Capture the cell that displays the provided text and extract its (x, y) central coordinate. 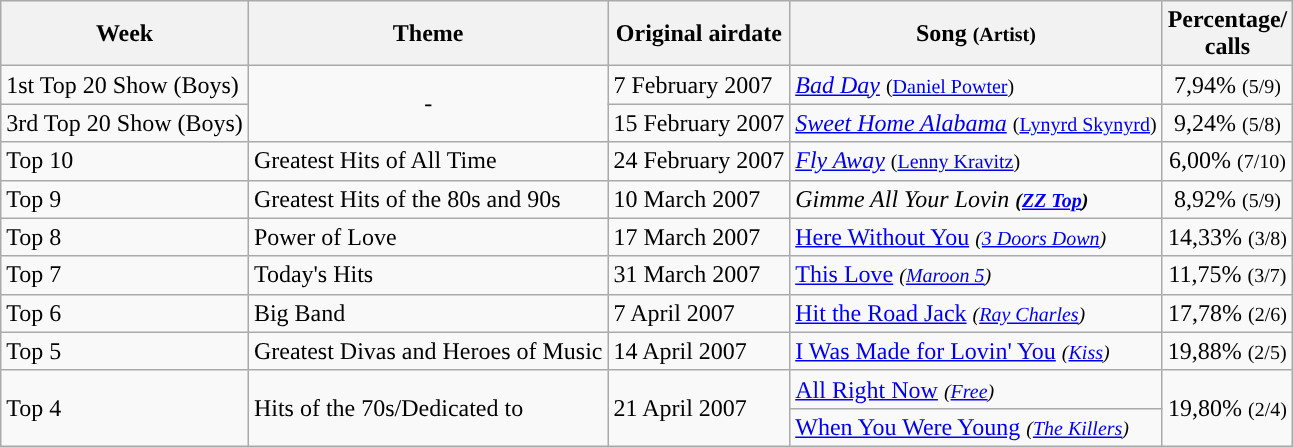
7,94% (5/9) (1228, 85)
Top 6 (125, 313)
19,80% (2/4) (1228, 408)
Top 10 (125, 161)
24 February 2007 (699, 161)
Bad Day (Daniel Powter) (976, 85)
Original airdate (699, 34)
Power of Love (428, 237)
10 March 2007 (699, 199)
Greatest Divas and Heroes of Music (428, 351)
15 February 2007 (699, 123)
7 February 2007 (699, 85)
Hits of the 70s/Dedicated to (428, 408)
Top 4 (125, 408)
Greatest Hits of the 80s and 90s (428, 199)
9,24% (5/8) (1228, 123)
14,33% (3/8) (1228, 237)
3rd Top 20 Show (Boys) (125, 123)
19,88% (2/5) (1228, 351)
Big Band (428, 313)
Hit the Road Jack (Ray Charles) (976, 313)
6,00% (7/10) (1228, 161)
8,92% (5/9) (1228, 199)
21 April 2007 (699, 408)
- (428, 104)
This Love (Maroon 5) (976, 275)
31 March 2007 (699, 275)
Week (125, 34)
14 April 2007 (699, 351)
Song (Artist) (976, 34)
Greatest Hits of All Time (428, 161)
Top 7 (125, 275)
All Right Now (Free) (976, 389)
17 March 2007 (699, 237)
Top 8 (125, 237)
7 April 2007 (699, 313)
Here Without You (3 Doors Down) (976, 237)
Fly Away (Lenny Kravitz) (976, 161)
11,75% (3/7) (1228, 275)
Top 5 (125, 351)
Today's Hits (428, 275)
Gimme All Your Lovin (ZZ Top) (976, 199)
Top 9 (125, 199)
17,78% (2/6) (1228, 313)
When You Were Young (The Killers) (976, 427)
Sweet Home Alabama (Lynyrd Skynyrd) (976, 123)
I Was Made for Lovin' You (Kiss) (976, 351)
Percentage/calls (1228, 34)
Theme (428, 34)
1st Top 20 Show (Boys) (125, 85)
